Find where the given text appears and provide that cell's center as [x, y] coordinate. 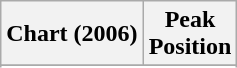
Chart (2006) [72, 34]
Peak Position [190, 34]
